Provide the [x, y] coordinate of the cell's center where the given text is located.  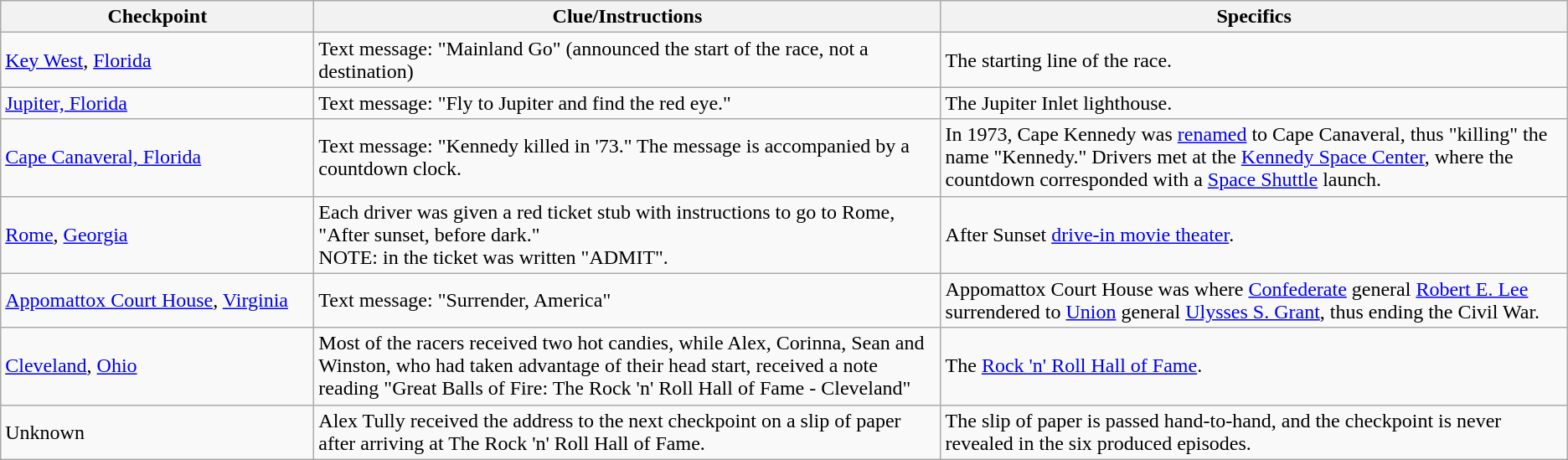
Unknown [157, 432]
Jupiter, Florida [157, 103]
Text message: "Surrender, America" [627, 300]
Appomattox Court House, Virginia [157, 300]
Each driver was given a red ticket stub with instructions to go to Rome, "After sunset, before dark." NOTE: in the ticket was written "ADMIT". [627, 235]
Text message: "Mainland Go" (announced the start of the race, not a destination) [627, 60]
Text message: "Fly to Jupiter and find the red eye." [627, 103]
Text message: "Kennedy killed in '73." The message is accompanied by a countdown clock. [627, 158]
Checkpoint [157, 17]
Clue/Instructions [627, 17]
The starting line of the race. [1254, 60]
Rome, Georgia [157, 235]
The Rock 'n' Roll Hall of Fame. [1254, 366]
The Jupiter Inlet lighthouse. [1254, 103]
Specifics [1254, 17]
Cleveland, Ohio [157, 366]
After Sunset drive-in movie theater. [1254, 235]
Cape Canaveral, Florida [157, 158]
Alex Tully received the address to the next checkpoint on a slip of paper after arriving at The Rock 'n' Roll Hall of Fame. [627, 432]
Appomattox Court House was where Confederate general Robert E. Lee surrendered to Union general Ulysses S. Grant, thus ending the Civil War. [1254, 300]
Key West, Florida [157, 60]
The slip of paper is passed hand-to-hand, and the checkpoint is never revealed in the six produced episodes. [1254, 432]
